Output the [x, y] coordinate of the center of the cell containing the given text.  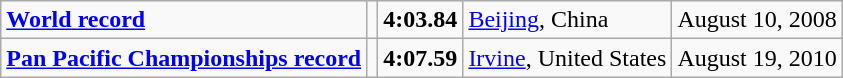
Pan Pacific Championships record [184, 58]
Beijing, China [568, 20]
August 19, 2010 [757, 58]
August 10, 2008 [757, 20]
4:03.84 [420, 20]
Irvine, United States [568, 58]
4:07.59 [420, 58]
World record [184, 20]
